Return the (X, Y) coordinate for the center point of the cell that contains the specified text.  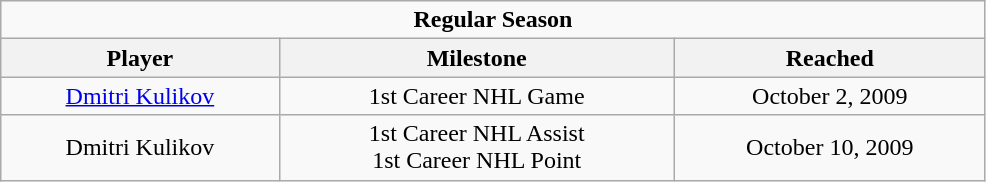
Player (140, 58)
October 2, 2009 (830, 96)
1st Career NHL Game (476, 96)
Milestone (476, 58)
Regular Season (493, 20)
Reached (830, 58)
October 10, 2009 (830, 148)
1st Career NHL Assist1st Career NHL Point (476, 148)
